Identify which cell holds the provided text, then report its [X, Y] central coordinate. 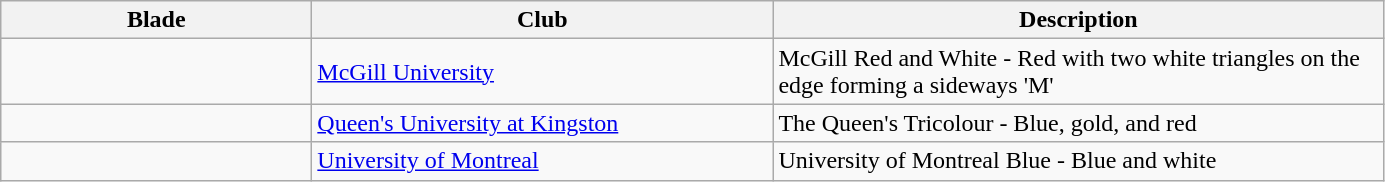
Description [1078, 20]
University of Montreal Blue - Blue and white [1078, 161]
Blade [156, 20]
The Queen's Tricolour - Blue, gold, and red [1078, 123]
Club [542, 20]
McGill University [542, 72]
McGill Red and White - Red with two white triangles on the edge forming a sideways 'M' [1078, 72]
University of Montreal [542, 161]
Queen's University at Kingston [542, 123]
